Extract the [X, Y] coordinate from the center of the cell holding the provided text.  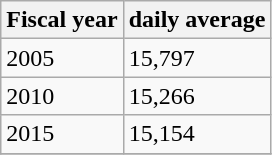
15,266 [197, 96]
Fiscal year [62, 20]
15,154 [197, 134]
2005 [62, 58]
2015 [62, 134]
daily average [197, 20]
15,797 [197, 58]
2010 [62, 96]
